Scan for the cell matching the given text and deliver its [x, y] coordinate at center. 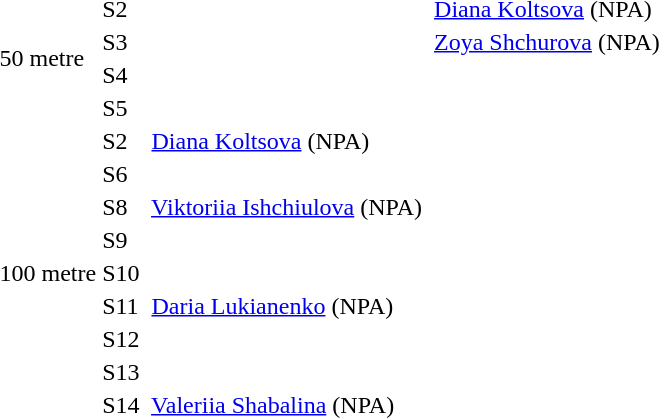
S6 [121, 174]
S8 [121, 207]
S3 [121, 42]
S12 [121, 339]
S13 [121, 372]
S9 [121, 240]
S5 [121, 108]
S2 [121, 141]
Viktoriia Ishchiulova (NPA) [284, 207]
Daria Lukianenko (NPA) [284, 306]
S11 [121, 306]
Diana Koltsova (NPA) [284, 141]
S10 [121, 273]
S4 [121, 75]
